Determine the [X, Y] coordinate at the center of the cell enclosing the given text.  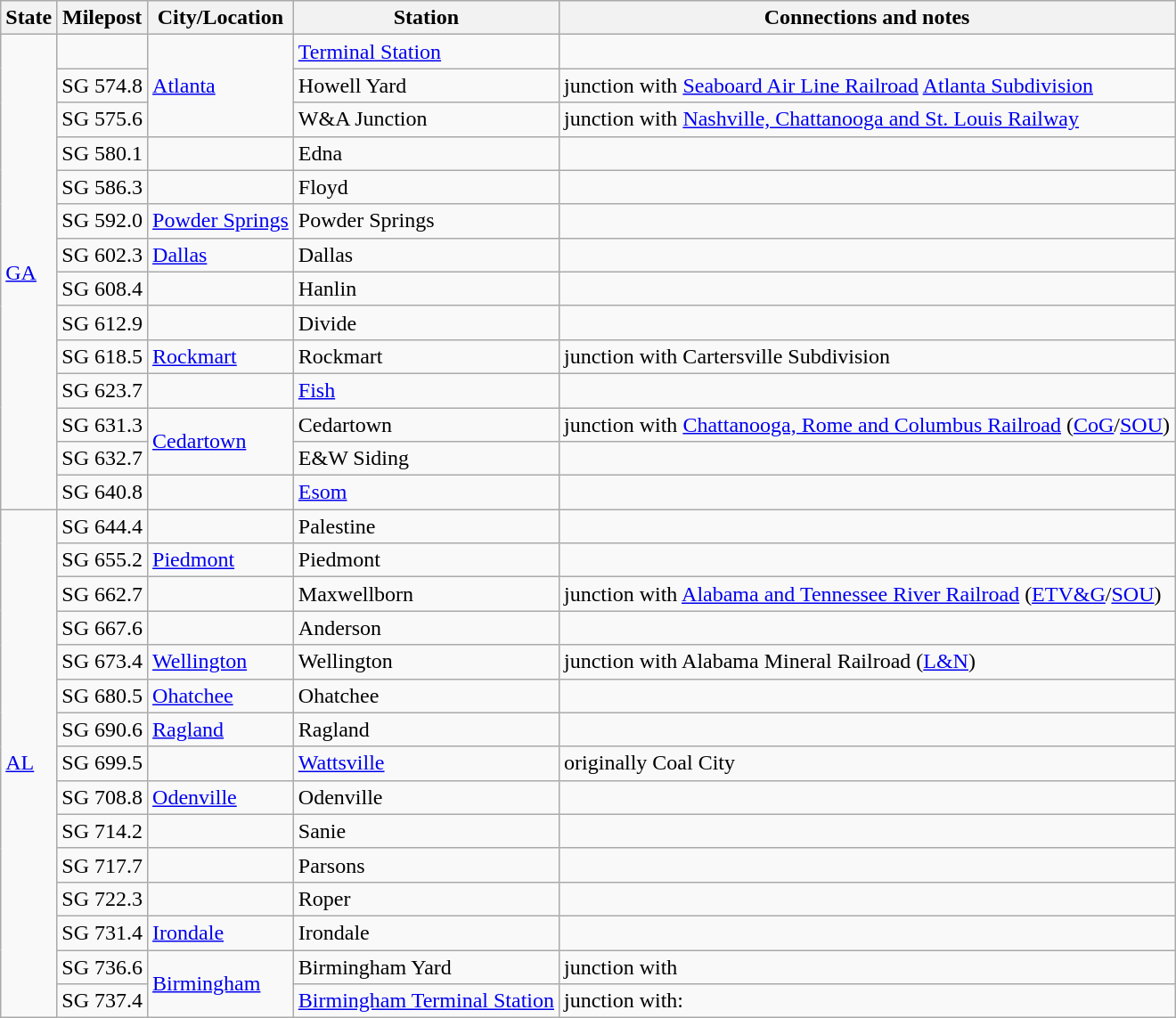
Hanlin [426, 289]
SG 592.0 [102, 221]
Divide [426, 322]
SG 580.1 [102, 153]
Maxwellborn [426, 594]
Edna [426, 153]
SG 602.3 [102, 255]
Esom [426, 493]
SG 631.3 [102, 425]
junction with Alabama Mineral Railroad (L&N) [868, 662]
Terminal Station [426, 52]
Palestine [426, 526]
SG 736.6 [102, 966]
E&W Siding [426, 459]
SG 717.7 [102, 865]
Anderson [426, 628]
SG 737.4 [102, 1001]
junction with Seaboard Air Line Railroad Atlanta Subdivision [868, 86]
SG 680.5 [102, 696]
junction with [868, 966]
SG 731.4 [102, 932]
Howell Yard [426, 86]
SG 586.3 [102, 187]
W&A Junction [426, 119]
Parsons [426, 865]
SG 618.5 [102, 356]
Sanie [426, 831]
originally Coal City [868, 763]
SG 640.8 [102, 493]
junction with Nashville, Chattanooga and St. Louis Railway [868, 119]
junction with: [868, 1001]
SG 690.6 [102, 729]
AL [29, 764]
SG 667.6 [102, 628]
Birmingham Terminal Station [426, 1001]
SG 714.2 [102, 831]
junction with Alabama and Tennessee River Railroad (ETV&G/SOU) [868, 594]
SG 623.7 [102, 390]
SG 708.8 [102, 797]
SG 662.7 [102, 594]
Connections and notes [868, 18]
SG 655.2 [102, 560]
SG 644.4 [102, 526]
Station [426, 18]
SG 574.8 [102, 86]
SG 612.9 [102, 322]
SG 608.4 [102, 289]
Birmingham Yard [426, 966]
junction with Cartersville Subdivision [868, 356]
Floyd [426, 187]
Birmingham [221, 983]
Fish [426, 390]
junction with Chattanooga, Rome and Columbus Railroad (CoG/SOU) [868, 425]
Wattsville [426, 763]
SG 575.6 [102, 119]
Roper [426, 899]
SG 673.4 [102, 662]
State [29, 18]
Atlanta [221, 86]
GA [29, 273]
Milepost [102, 18]
SG 722.3 [102, 899]
SG 699.5 [102, 763]
SG 632.7 [102, 459]
City/Location [221, 18]
